Find where the given text appears and provide that cell's center as [X, Y] coordinate. 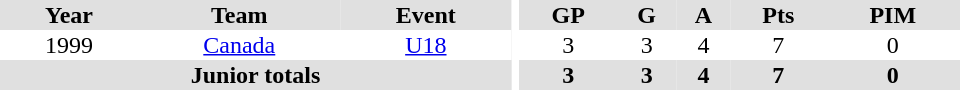
Canada [240, 45]
G [646, 15]
Team [240, 15]
A [704, 15]
Event [426, 15]
Junior totals [256, 75]
U18 [426, 45]
GP [568, 15]
PIM [893, 15]
Year [69, 15]
1999 [69, 45]
Pts [778, 15]
